From the cell containing the given text, extract its center point as (X, Y) coordinate. 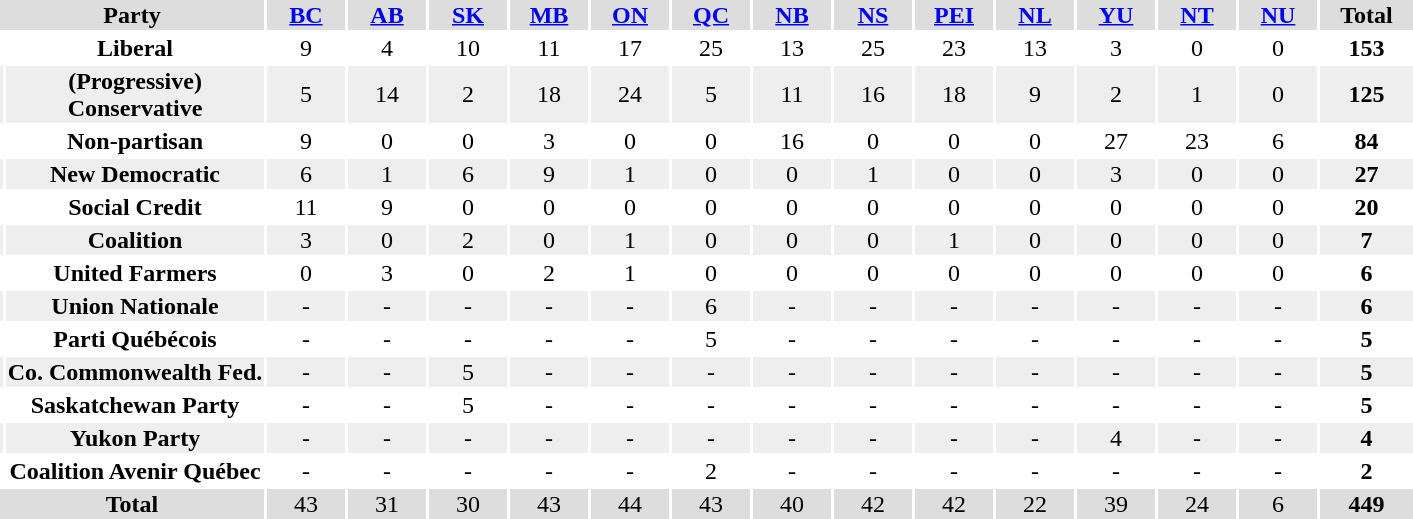
MB (549, 15)
PEI (954, 15)
17 (630, 48)
Yukon Party (135, 438)
United Farmers (135, 273)
Social Credit (135, 207)
84 (1366, 141)
(Progressive) Conservative (135, 94)
Liberal (135, 48)
QC (711, 15)
BC (306, 15)
NT (1197, 15)
7 (1366, 240)
Non-partisan (135, 141)
22 (1035, 504)
Parti Québécois (135, 339)
Co. Commonwealth Fed. (135, 372)
ON (630, 15)
Saskatchewan Party (135, 405)
Union Nationale (135, 306)
39 (1116, 504)
10 (468, 48)
44 (630, 504)
14 (387, 94)
AB (387, 15)
40 (792, 504)
NS (873, 15)
153 (1366, 48)
SK (468, 15)
Coalition Avenir Québec (135, 471)
125 (1366, 94)
YU (1116, 15)
New Democratic (135, 174)
Coalition (135, 240)
Party (132, 15)
31 (387, 504)
NL (1035, 15)
449 (1366, 504)
NB (792, 15)
20 (1366, 207)
NU (1278, 15)
30 (468, 504)
